Return the (X, Y) coordinate for the center point of the cell that contains the specified text.  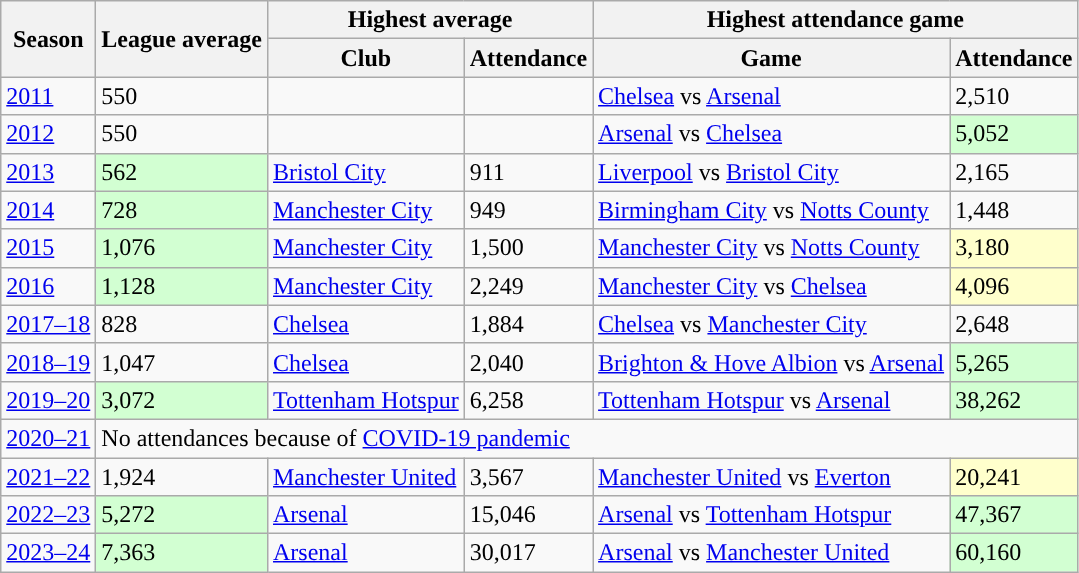
Arsenal vs Chelsea (772, 134)
1,047 (182, 362)
Arsenal vs Manchester United (772, 553)
47,367 (1014, 515)
828 (182, 324)
2012 (48, 134)
2016 (48, 286)
30,017 (528, 553)
Game (772, 58)
2022–23 (48, 515)
7,363 (182, 553)
728 (182, 210)
2,040 (528, 362)
1,128 (182, 286)
1,884 (528, 324)
No attendances because of COVID-19 pandemic (587, 438)
20,241 (1014, 477)
1,448 (1014, 210)
2,249 (528, 286)
15,046 (528, 515)
1,076 (182, 248)
Tottenham Hotspur vs Arsenal (772, 400)
Season (48, 39)
2,510 (1014, 96)
949 (528, 210)
2021–22 (48, 477)
2014 (48, 210)
4,096 (1014, 286)
38,262 (1014, 400)
Tottenham Hotspur (366, 400)
6,258 (528, 400)
Manchester United vs Everton (772, 477)
Bristol City (366, 172)
5,265 (1014, 362)
Arsenal vs Tottenham Hotspur (772, 515)
5,272 (182, 515)
1,500 (528, 248)
Club (366, 58)
Highest average (430, 20)
60,160 (1014, 553)
1,924 (182, 477)
911 (528, 172)
2015 (48, 248)
2,165 (1014, 172)
2017–18 (48, 324)
Manchester United (366, 477)
League average (182, 39)
2020–21 (48, 438)
Manchester City vs Notts County (772, 248)
562 (182, 172)
Manchester City vs Chelsea (772, 286)
2011 (48, 96)
2013 (48, 172)
2023–24 (48, 553)
Brighton & Hove Albion vs Arsenal (772, 362)
3,567 (528, 477)
Birmingham City vs Notts County (772, 210)
Highest attendance game (836, 20)
2019–20 (48, 400)
3,180 (1014, 248)
Chelsea vs Arsenal (772, 96)
Liverpool vs Bristol City (772, 172)
3,072 (182, 400)
Chelsea vs Manchester City (772, 324)
5,052 (1014, 134)
2,648 (1014, 324)
2018–19 (48, 362)
